Scan for the cell matching the given text and deliver its (X, Y) coordinate at center. 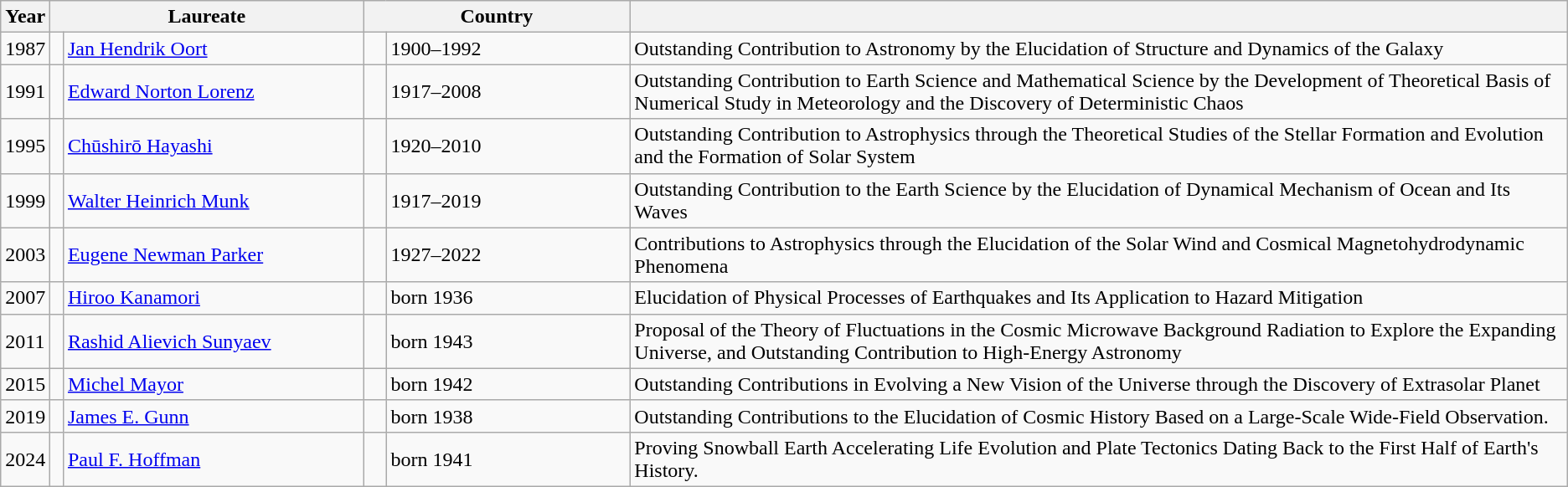
1900–1992 (508, 49)
1927–2022 (508, 254)
Edward Norton Lorenz (213, 92)
Hiroo Kanamori (213, 298)
Country (497, 17)
Rashid Alievich Sunyaev (213, 341)
1999 (25, 201)
James E. Gunn (213, 416)
2015 (25, 384)
born 1941 (508, 459)
Proving Snowball Earth Accelerating Life Evolution and Plate Tectonics Dating Back to the First Half of Earth's History. (1099, 459)
2011 (25, 341)
1987 (25, 49)
born 1938 (508, 416)
Elucidation of Physical Processes of Earthquakes and Its Application to Hazard Mitigation (1099, 298)
Contributions to Astrophysics through the Elucidation of the Solar Wind and Cosmical Magnetohydrodynamic Phenomena (1099, 254)
1917–2019 (508, 201)
1920–2010 (508, 146)
born 1942 (508, 384)
Laureate (207, 17)
1995 (25, 146)
Outstanding Contributions in Evolving a New Vision of the Universe through the Discovery of Extrasolar Planet (1099, 384)
1991 (25, 92)
2003 (25, 254)
born 1943 (508, 341)
Outstanding Contribution to the Earth Science by the Elucidation of Dynamical Mechanism of Ocean and Its Waves (1099, 201)
Paul F. Hoffman (213, 459)
Chūshirō Hayashi (213, 146)
2024 (25, 459)
Outstanding Contributions to the Elucidation of Cosmic History Based on a Large-Scale Wide-Field Observation. (1099, 416)
2007 (25, 298)
Walter Heinrich Munk (213, 201)
2019 (25, 416)
Michel Mayor (213, 384)
Eugene Newman Parker (213, 254)
Outstanding Contribution to Astronomy by the Elucidation of Structure and Dynamics of the Galaxy (1099, 49)
Outstanding Contribution to Astrophysics through the Theoretical Studies of the Stellar Formation and Evolution and the Formation of Solar System (1099, 146)
1917–2008 (508, 92)
born 1936 (508, 298)
Jan Hendrik Oort (213, 49)
Year (25, 17)
